Determine the (X, Y) coordinate at the center of the cell enclosing the given text.  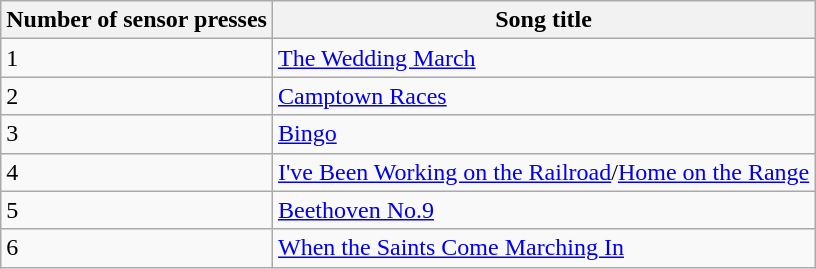
Beethoven No.9 (543, 210)
When the Saints Come Marching In (543, 248)
5 (137, 210)
4 (137, 172)
Camptown Races (543, 96)
1 (137, 58)
Number of sensor presses (137, 20)
6 (137, 248)
Song title (543, 20)
I've Been Working on the Railroad/Home on the Range (543, 172)
The Wedding March (543, 58)
2 (137, 96)
Bingo (543, 134)
3 (137, 134)
